Return the [X, Y] coordinate for the center point of the cell that contains the specified text.  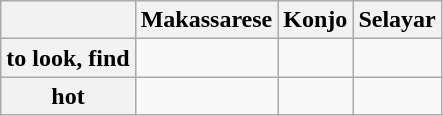
to look, find [68, 58]
Selayar [397, 20]
Makassarese [206, 20]
hot [68, 96]
Konjo [316, 20]
